Detect which cell encompasses the target text, then output its [X, Y] center coordinate. 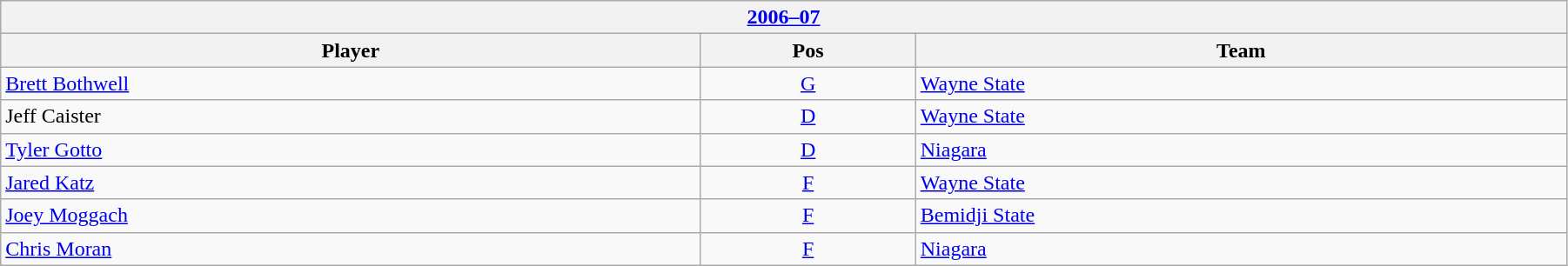
G [807, 83]
Jared Katz [351, 183]
Team [1241, 50]
2006–07 [784, 17]
Bemidji State [1241, 216]
Joey Moggach [351, 216]
Tyler Gotto [351, 150]
Brett Bothwell [351, 83]
Pos [807, 50]
Chris Moran [351, 249]
Player [351, 50]
Jeff Caister [351, 116]
